Scan for the cell matching the given text and deliver its (x, y) coordinate at center. 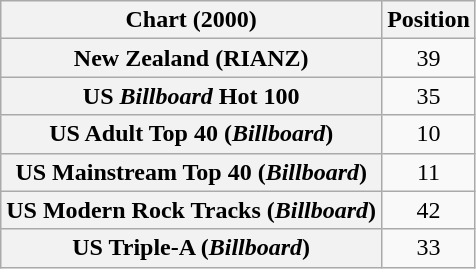
42 (429, 210)
US Triple-A (Billboard) (192, 248)
10 (429, 134)
33 (429, 248)
Position (429, 20)
US Modern Rock Tracks (Billboard) (192, 210)
35 (429, 96)
New Zealand (RIANZ) (192, 58)
39 (429, 58)
US Adult Top 40 (Billboard) (192, 134)
11 (429, 172)
US Billboard Hot 100 (192, 96)
US Mainstream Top 40 (Billboard) (192, 172)
Chart (2000) (192, 20)
